Capture the cell that displays the provided text and extract its (x, y) central coordinate. 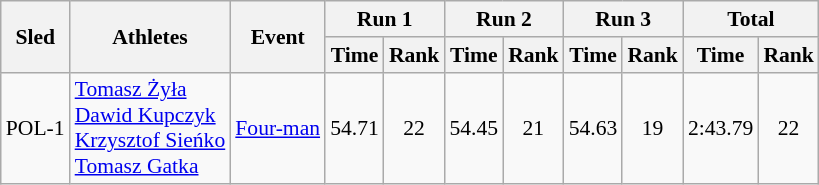
Run 3 (624, 19)
Event (278, 36)
Run 1 (384, 19)
54.45 (474, 128)
POL-1 (36, 128)
Tomasz ŻyłaDawid KupczykKrzysztof SieńkoTomasz Gatka (150, 128)
2:43.79 (720, 128)
Total (751, 19)
Four-man (278, 128)
54.63 (594, 128)
54.71 (354, 128)
19 (652, 128)
21 (534, 128)
Athletes (150, 36)
Sled (36, 36)
Run 2 (504, 19)
